Provide the (X, Y) coordinate of the cell's center where the given text is located.  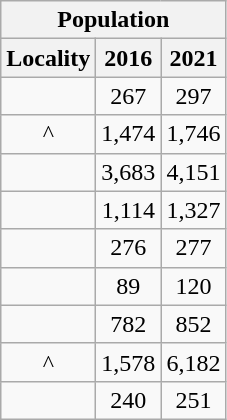
1,578 (128, 362)
1,114 (128, 210)
852 (194, 324)
6,182 (194, 362)
1,327 (194, 210)
1,746 (194, 134)
2021 (194, 58)
267 (128, 96)
3,683 (128, 172)
Locality (48, 58)
276 (128, 248)
782 (128, 324)
89 (128, 286)
251 (194, 400)
4,151 (194, 172)
2016 (128, 58)
Population (114, 20)
297 (194, 96)
277 (194, 248)
240 (128, 400)
1,474 (128, 134)
120 (194, 286)
